Find where the given text appears and provide that cell's center as (X, Y) coordinate. 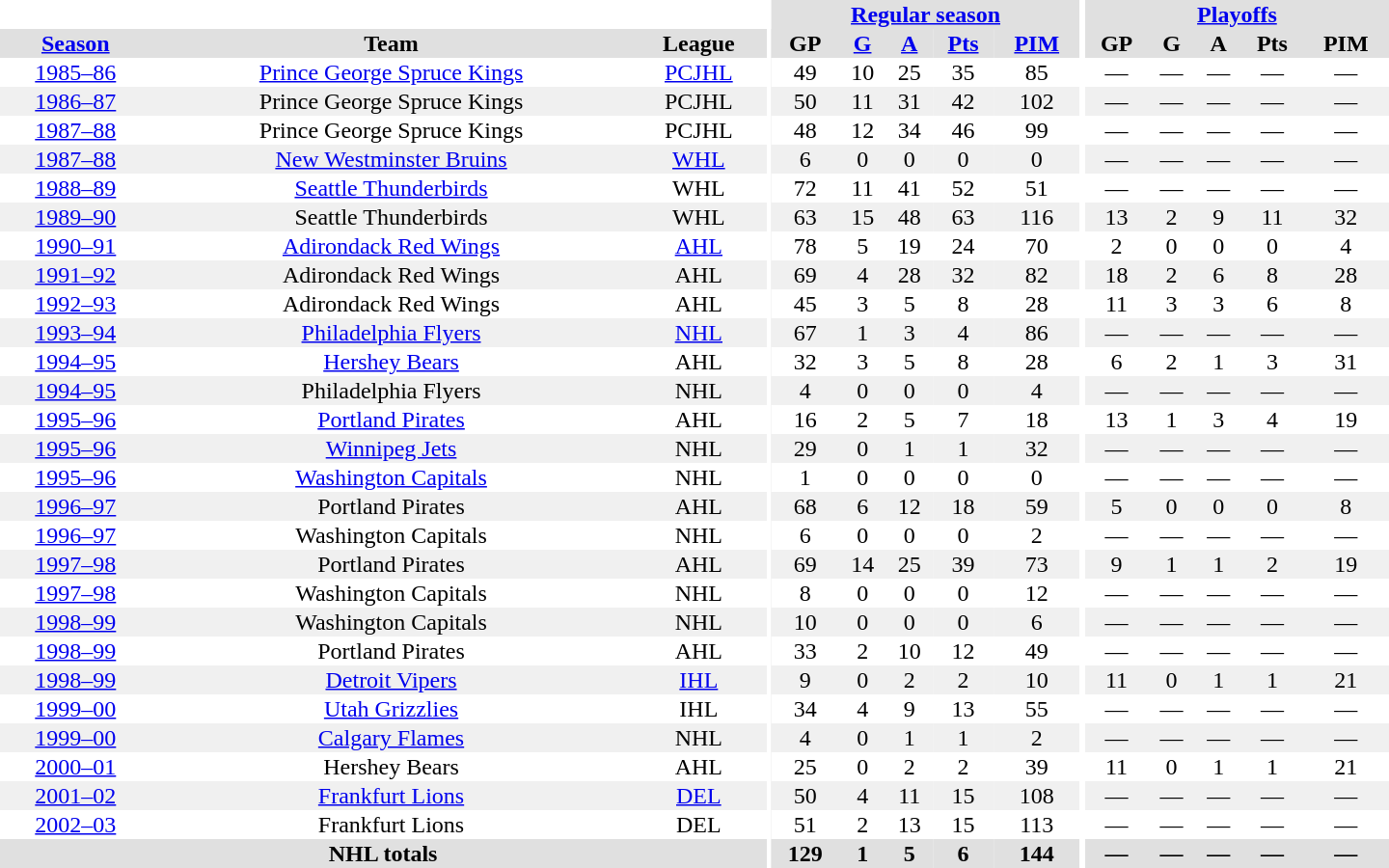
52 (963, 188)
116 (1036, 217)
144 (1036, 854)
42 (963, 101)
2000–01 (75, 767)
1990–91 (75, 246)
29 (805, 448)
45 (805, 304)
102 (1036, 101)
1985–86 (75, 72)
33 (805, 651)
Playoffs (1237, 14)
14 (862, 564)
1992–93 (75, 304)
Winnipeg Jets (392, 448)
67 (805, 333)
1989–90 (75, 217)
1993–94 (75, 333)
1986–87 (75, 101)
Calgary Flames (392, 738)
35 (963, 72)
72 (805, 188)
24 (963, 246)
70 (1036, 246)
108 (1036, 796)
NHL totals (383, 854)
Season (75, 43)
82 (1036, 275)
Utah Grizzlies (392, 709)
86 (1036, 333)
68 (805, 506)
46 (963, 130)
99 (1036, 130)
Regular season (926, 14)
16 (805, 420)
129 (805, 854)
2002–03 (75, 825)
113 (1036, 825)
73 (1036, 564)
1988–89 (75, 188)
41 (909, 188)
78 (805, 246)
55 (1036, 709)
7 (963, 420)
1991–92 (75, 275)
League (698, 43)
85 (1036, 72)
New Westminster Bruins (392, 159)
Detroit Vipers (392, 680)
2001–02 (75, 796)
Team (392, 43)
59 (1036, 506)
